Capture the cell that displays the provided text and extract its (x, y) central coordinate. 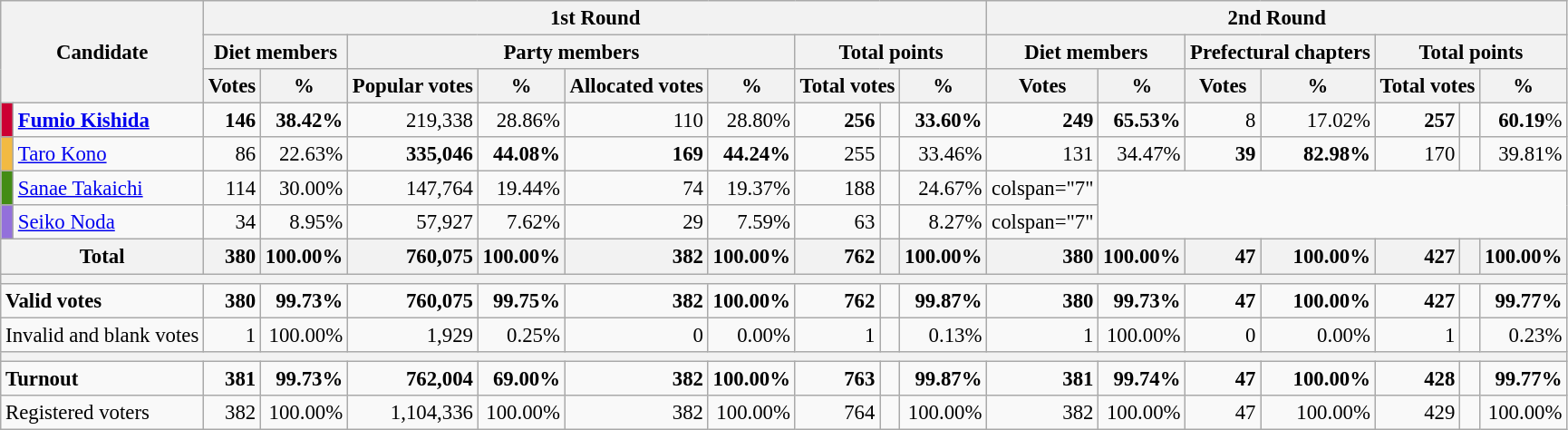
99.75% (521, 300)
249 (1042, 121)
39.81% (1524, 154)
17.02% (1318, 121)
762,004 (413, 378)
188 (837, 189)
1,929 (413, 335)
86 (232, 154)
82.98% (1318, 154)
28.80% (751, 121)
763 (837, 378)
169 (636, 154)
33.60% (944, 121)
7.62% (521, 222)
Sanae Takaichi (109, 189)
1st Round (595, 18)
99.74% (1142, 378)
114 (232, 189)
Turnout (102, 378)
19.37% (751, 189)
1,104,336 (413, 413)
8.95% (304, 222)
0.23% (1524, 335)
Candidate (102, 53)
34 (232, 222)
8 (1224, 121)
38.42% (304, 121)
0.25% (521, 335)
147,764 (413, 189)
146 (232, 121)
19.44% (521, 189)
Allocated votes (636, 86)
Valid votes (102, 300)
2nd Round (1277, 18)
Total (102, 257)
Invalid and blank votes (102, 335)
Fumio Kishida (109, 121)
24.67% (944, 189)
Popular votes (413, 86)
Seiko Noda (109, 222)
170 (1418, 154)
Taro Kono (109, 154)
44.24% (751, 154)
335,046 (413, 154)
44.08% (521, 154)
57,927 (413, 222)
8.27% (944, 222)
255 (837, 154)
256 (837, 121)
429 (1418, 413)
33.46% (944, 154)
39 (1224, 154)
257 (1418, 121)
Registered voters (102, 413)
65.53% (1142, 121)
60.19% (1524, 121)
34.47% (1142, 154)
28.86% (521, 121)
131 (1042, 154)
Prefectural chapters (1280, 53)
22.63% (304, 154)
74 (636, 189)
Party members (572, 53)
30.00% (304, 189)
7.59% (751, 222)
428 (1418, 378)
0.13% (944, 335)
764 (837, 413)
219,338 (413, 121)
69.00% (521, 378)
29 (636, 222)
63 (837, 222)
110 (636, 121)
